Detect which cell encompasses the target text, then output its (x, y) center coordinate. 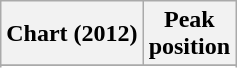
Peakposition (189, 34)
Chart (2012) (72, 34)
